Search for the cell housing the specified text and yield its (X, Y) center coordinate. 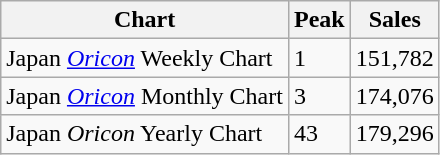
43 (319, 134)
Japan Oricon Monthly Chart (145, 96)
174,076 (394, 96)
Japan Oricon Weekly Chart (145, 58)
3 (319, 96)
Japan Oricon Yearly Chart (145, 134)
Sales (394, 20)
1 (319, 58)
151,782 (394, 58)
Chart (145, 20)
Peak (319, 20)
179,296 (394, 134)
